Provide the (X, Y) coordinate of the cell's center where the given text is located.  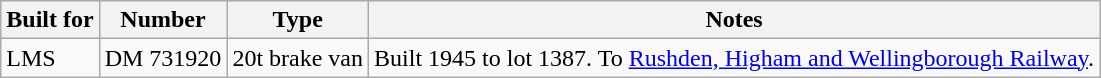
Built 1945 to lot 1387. To Rushden, Higham and Wellingborough Railway. (734, 58)
Type (298, 20)
LMS (50, 58)
Number (163, 20)
20t brake van (298, 58)
Notes (734, 20)
DM 731920 (163, 58)
Built for (50, 20)
